Output the (X, Y) coordinate of the center of the cell containing the given text.  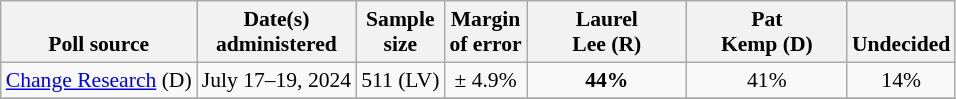
44% (607, 80)
LaurelLee (R) (607, 32)
PatKemp (D) (767, 32)
14% (901, 80)
Marginof error (485, 32)
Poll source (99, 32)
Change Research (D) (99, 80)
July 17–19, 2024 (276, 80)
41% (767, 80)
Date(s)administered (276, 32)
Samplesize (400, 32)
Undecided (901, 32)
± 4.9% (485, 80)
511 (LV) (400, 80)
